Output the (X, Y) coordinate of the center of the cell containing the given text.  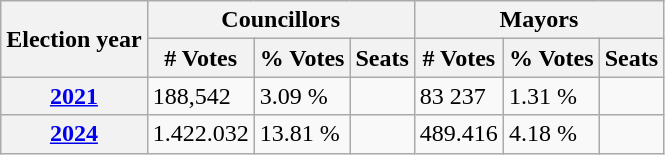
Mayors (538, 20)
2021 (74, 96)
13.81 % (302, 134)
Election year (74, 39)
2024 (74, 134)
1.31 % (551, 96)
1.422.032 (200, 134)
Councillors (280, 20)
4.18 % (551, 134)
188,542 (200, 96)
83 237 (458, 96)
489.416 (458, 134)
3.09 % (302, 96)
